Detect which cell encompasses the target text, then output its [x, y] center coordinate. 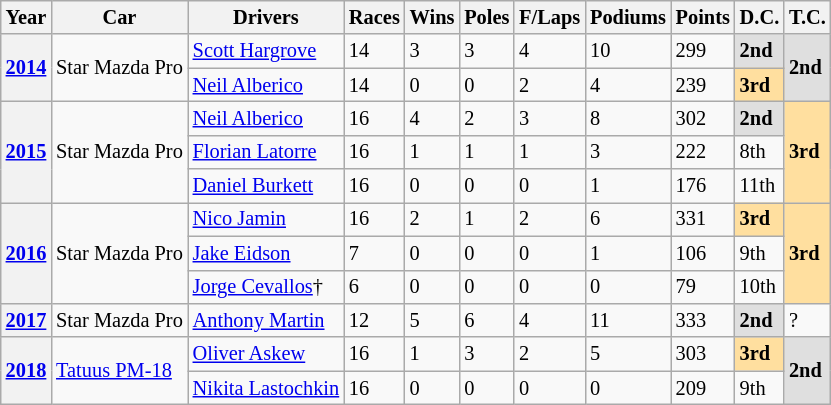
Scott Hargrove [266, 51]
Florian Latorre [266, 152]
239 [703, 85]
331 [703, 219]
79 [703, 287]
303 [703, 354]
2017 [26, 320]
Oliver Askew [266, 354]
Jake Eidson [266, 253]
Nico Jamin [266, 219]
Points [703, 17]
299 [703, 51]
2014 [26, 68]
12 [374, 320]
Tatuus PM-18 [120, 370]
Car [120, 17]
10th [760, 287]
Podiums [628, 17]
302 [703, 118]
Poles [486, 17]
2016 [26, 252]
Drivers [266, 17]
Nikita Lastochkin [266, 388]
? [808, 320]
333 [703, 320]
Daniel Burkett [266, 186]
2018 [26, 370]
D.C. [760, 17]
Year [26, 17]
T.C. [808, 17]
Races [374, 17]
Jorge Cevallos† [266, 287]
106 [703, 253]
8 [628, 118]
2015 [26, 152]
176 [703, 186]
Wins [432, 17]
F/Laps [550, 17]
222 [703, 152]
10 [628, 51]
11th [760, 186]
8th [760, 152]
11 [628, 320]
209 [703, 388]
7 [374, 253]
Anthony Martin [266, 320]
